From the cell containing the given text, extract its center point as [x, y] coordinate. 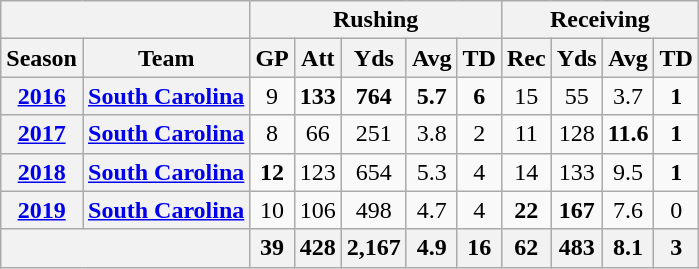
8 [272, 134]
55 [576, 96]
Rec [526, 58]
22 [526, 210]
10 [272, 210]
2019 [42, 210]
2,167 [374, 248]
Receiving [600, 20]
428 [318, 248]
764 [374, 96]
11 [526, 134]
3 [676, 248]
39 [272, 248]
66 [318, 134]
62 [526, 248]
7.6 [628, 210]
14 [526, 172]
15 [526, 96]
9.5 [628, 172]
654 [374, 172]
2 [479, 134]
251 [374, 134]
483 [576, 248]
Team [166, 58]
128 [576, 134]
498 [374, 210]
Rushing [376, 20]
2018 [42, 172]
Att [318, 58]
2017 [42, 134]
5.7 [432, 96]
4.9 [432, 248]
167 [576, 210]
2016 [42, 96]
3.7 [628, 96]
0 [676, 210]
4.7 [432, 210]
5.3 [432, 172]
3.8 [432, 134]
GP [272, 58]
6 [479, 96]
11.6 [628, 134]
106 [318, 210]
9 [272, 96]
12 [272, 172]
Season [42, 58]
16 [479, 248]
8.1 [628, 248]
123 [318, 172]
